Provide the (X, Y) coordinate of the cell's center where the given text is located.  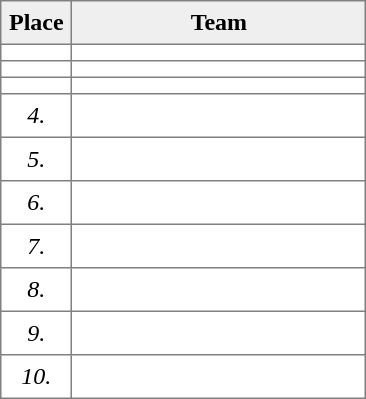
Place (36, 23)
8. (36, 290)
5. (36, 159)
10. (36, 377)
4. (36, 116)
Team (219, 23)
7. (36, 246)
6. (36, 203)
9. (36, 333)
